Extract the (X, Y) coordinate from the center of the cell holding the provided text.  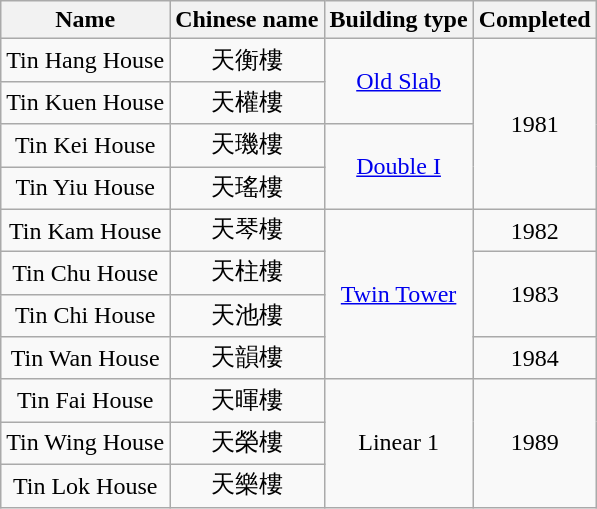
天權樓 (247, 102)
Tin Kuen House (86, 102)
天瑤樓 (247, 188)
天璣樓 (247, 146)
1982 (534, 230)
Double I (398, 166)
Tin Hang House (86, 60)
Linear 1 (398, 443)
Twin Tower (398, 294)
Tin Kei House (86, 146)
天樂樓 (247, 486)
天衡樓 (247, 60)
Tin Fai House (86, 400)
Tin Yiu House (86, 188)
天暉樓 (247, 400)
天榮樓 (247, 444)
1981 (534, 124)
1989 (534, 443)
天韻樓 (247, 358)
Completed (534, 20)
Tin Lok House (86, 486)
Building type (398, 20)
Old Slab (398, 82)
Chinese name (247, 20)
天柱樓 (247, 274)
Name (86, 20)
Tin Wing House (86, 444)
Tin Wan House (86, 358)
Tin Chu House (86, 274)
Tin Chi House (86, 316)
Tin Kam House (86, 230)
天琴樓 (247, 230)
天池樓 (247, 316)
1984 (534, 358)
1983 (534, 294)
